Search for the cell housing the specified text and yield its (X, Y) center coordinate. 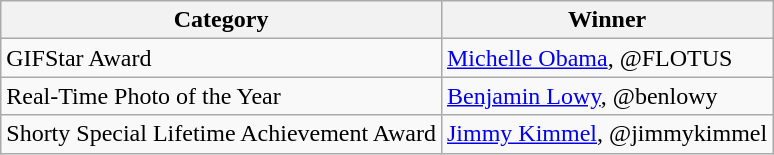
Benjamin Lowy, @benlowy (606, 96)
Michelle Obama, @FLOTUS (606, 58)
Winner (606, 20)
Real-Time Photo of the Year (222, 96)
GIFStar Award (222, 58)
Shorty Special Lifetime Achievement Award (222, 134)
Category (222, 20)
Jimmy Kimmel, @jimmykimmel (606, 134)
